Return (x, y) of the center of cell containing provided text 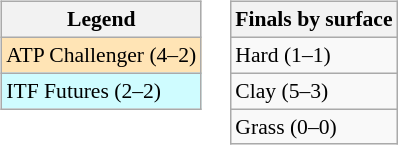
Clay (5–3) (314, 91)
ATP Challenger (4–2) (101, 55)
Grass (0–0) (314, 127)
Hard (1–1) (314, 55)
ITF Futures (2–2) (101, 91)
Legend (101, 20)
Finals by surface (314, 20)
